For the text-containing cell, return its midpoint in [x, y] coordinate format. 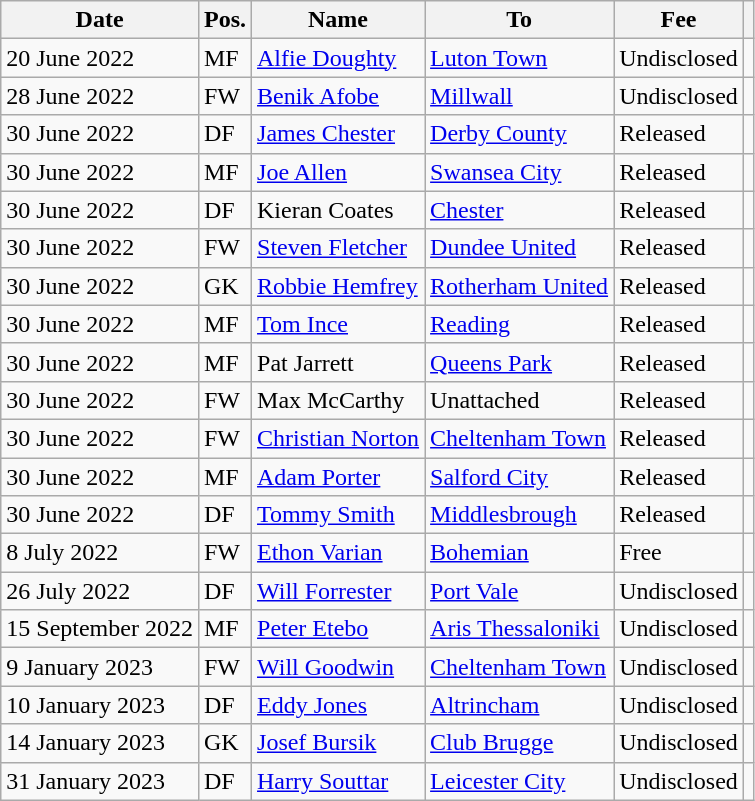
Tom Ince [338, 324]
Robbie Hemfrey [338, 286]
To [520, 20]
Eddy Jones [338, 705]
Rotherham United [520, 286]
Steven Fletcher [338, 248]
Queens Park [520, 362]
Max McCarthy [338, 400]
15 September 2022 [100, 629]
Swansea City [520, 172]
10 January 2023 [100, 705]
Reading [520, 324]
Free [679, 553]
Josef Bursik [338, 743]
Tommy Smith [338, 515]
8 July 2022 [100, 553]
9 January 2023 [100, 667]
Alfie Doughty [338, 58]
Pat Jarrett [338, 362]
Fee [679, 20]
Unattached [520, 400]
Luton Town [520, 58]
Altrincham [520, 705]
Dundee United [520, 248]
Joe Allen [338, 172]
Kieran Coates [338, 210]
Date [100, 20]
Will Forrester [338, 591]
Derby County [520, 134]
26 July 2022 [100, 591]
Peter Etebo [338, 629]
Middlesbrough [520, 515]
Ethon Varian [338, 553]
Port Vale [520, 591]
Adam Porter [338, 477]
20 June 2022 [100, 58]
Salford City [520, 477]
Pos. [224, 20]
Club Brugge [520, 743]
Chester [520, 210]
14 January 2023 [100, 743]
31 January 2023 [100, 781]
Harry Souttar [338, 781]
James Chester [338, 134]
Leicester City [520, 781]
Will Goodwin [338, 667]
28 June 2022 [100, 96]
Christian Norton [338, 438]
Aris Thessaloniki [520, 629]
Bohemian [520, 553]
Name [338, 20]
Millwall [520, 96]
Benik Afobe [338, 96]
